Determine the (X, Y) coordinate at the center of the cell enclosing the given text.  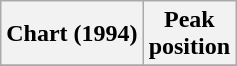
Peakposition (189, 34)
Chart (1994) (72, 34)
